Extract the (x, y) coordinate from the center of the cell holding the provided text.  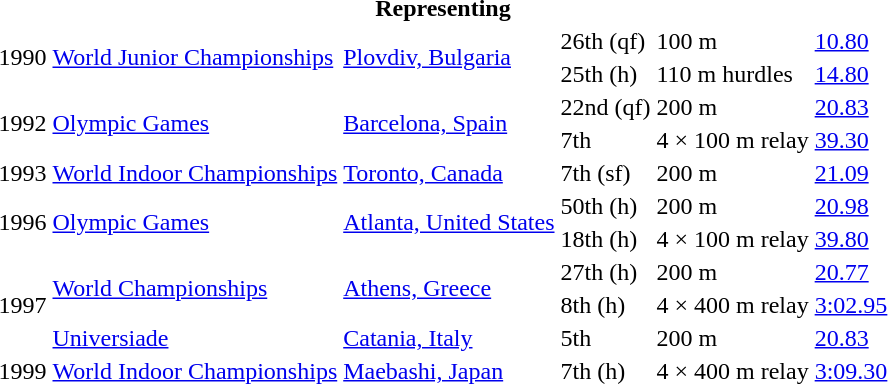
Plovdiv, Bulgaria (449, 58)
World Championships (195, 288)
World Junior Championships (195, 58)
Universiade (195, 338)
8th (h) (606, 305)
18th (h) (606, 239)
Barcelona, Spain (449, 124)
7th (sf) (606, 173)
4 × 400 m relay (732, 305)
Athens, Greece (449, 288)
Toronto, Canada (449, 173)
5th (606, 338)
25th (h) (606, 74)
100 m (732, 41)
7th (606, 140)
26th (qf) (606, 41)
50th (h) (606, 206)
World Indoor Championships (195, 173)
22nd (qf) (606, 107)
Atlanta, United States (449, 222)
Catania, Italy (449, 338)
27th (h) (606, 272)
110 m hurdles (732, 74)
